Identify which cell holds the provided text, then report its [X, Y] central coordinate. 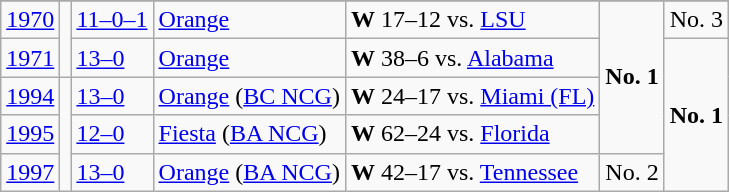
1971 [30, 58]
1997 [30, 172]
W 24–17 vs. Miami (FL) [472, 96]
W 17–12 vs. LSU [472, 20]
1994 [30, 96]
11–0–1 [112, 20]
W 62–24 vs. Florida [472, 134]
Orange (BC NCG) [249, 96]
No. 2 [632, 172]
1995 [30, 134]
Orange (BA NCG) [249, 172]
W 42–17 vs. Tennessee [472, 172]
12–0 [112, 134]
W 38–6 vs. Alabama [472, 58]
Fiesta (BA NCG) [249, 134]
No. 3 [696, 20]
1970 [30, 20]
